Search for the cell housing the specified text and yield its (X, Y) center coordinate. 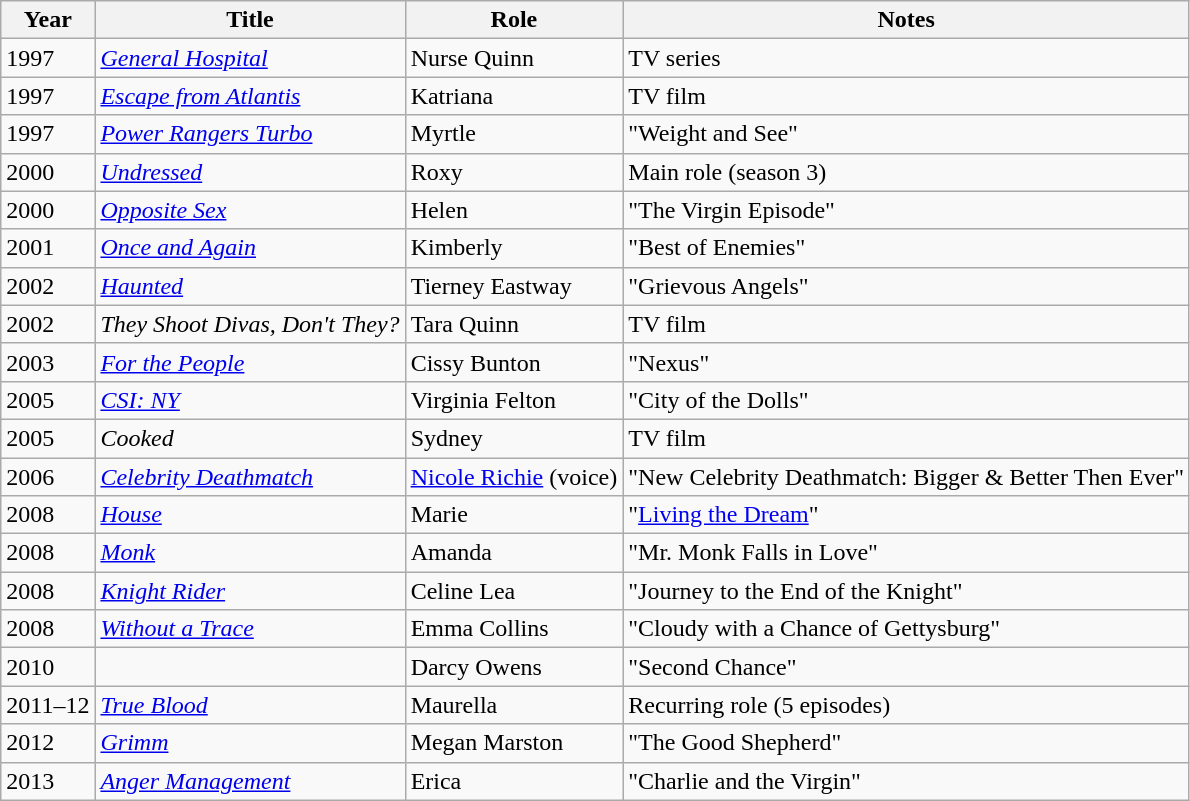
Sydney (514, 438)
Power Rangers Turbo (250, 134)
Title (250, 20)
General Hospital (250, 58)
Cooked (250, 438)
Myrtle (514, 134)
"Grievous Angels" (906, 286)
"Weight and See" (906, 134)
Roxy (514, 172)
Escape from Atlantis (250, 96)
"Journey to the End of the Knight" (906, 591)
"Charlie and the Virgin" (906, 781)
"Cloudy with a Chance of Gettysburg" (906, 629)
Year (48, 20)
Celebrity Deathmatch (250, 477)
"The Good Shepherd" (906, 743)
Helen (514, 210)
True Blood (250, 705)
Virginia Felton (514, 400)
Role (514, 20)
Katriana (514, 96)
2003 (48, 362)
Erica (514, 781)
Cissy Bunton (514, 362)
House (250, 515)
Opposite Sex (250, 210)
2012 (48, 743)
TV series (906, 58)
Anger Management (250, 781)
Notes (906, 20)
Maurella (514, 705)
Emma Collins (514, 629)
"Mr. Monk Falls in Love" (906, 553)
Main role (season 3) (906, 172)
They Shoot Divas, Don't They? (250, 324)
"The Virgin Episode" (906, 210)
2011–12 (48, 705)
Megan Marston (514, 743)
CSI: NY (250, 400)
Tierney Eastway (514, 286)
"New Celebrity Deathmatch: Bigger & Better Then Ever" (906, 477)
Monk (250, 553)
Recurring role (5 episodes) (906, 705)
"Second Chance" (906, 667)
Nicole Richie (voice) (514, 477)
Darcy Owens (514, 667)
Kimberly (514, 248)
Haunted (250, 286)
Undressed (250, 172)
Once and Again (250, 248)
Knight Rider (250, 591)
"Living the Dream" (906, 515)
2010 (48, 667)
Grimm (250, 743)
"Nexus" (906, 362)
For the People (250, 362)
2013 (48, 781)
Celine Lea (514, 591)
Without a Trace (250, 629)
"Best of Enemies" (906, 248)
Marie (514, 515)
Amanda (514, 553)
Nurse Quinn (514, 58)
Tara Quinn (514, 324)
"City of the Dolls" (906, 400)
2001 (48, 248)
2006 (48, 477)
